Capture the cell that displays the provided text and extract its [x, y] central coordinate. 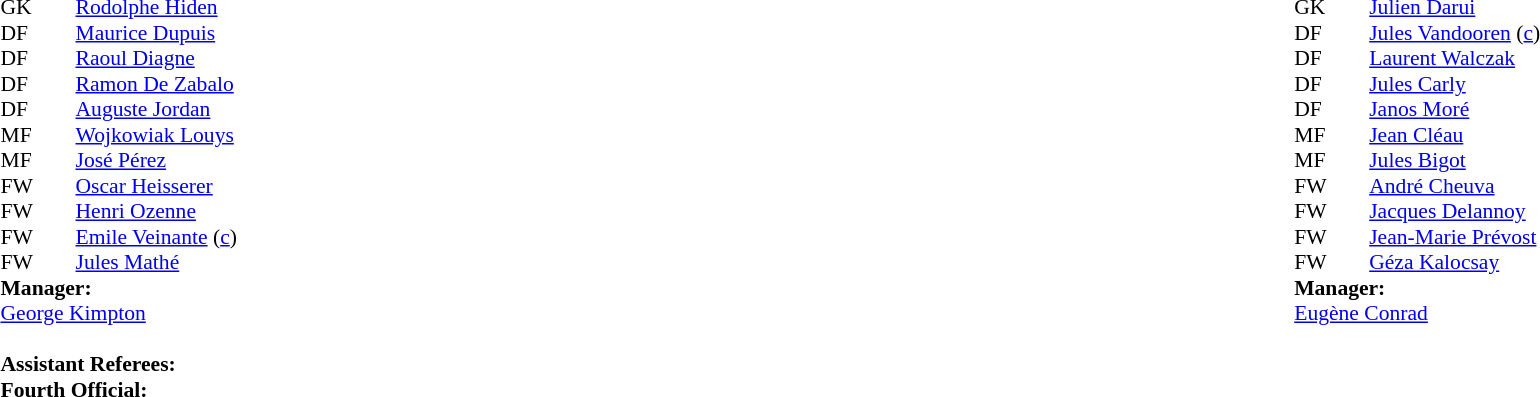
Henri Ozenne [156, 211]
Auguste Jordan [156, 109]
Janos Moré [1454, 109]
Jacques Delannoy [1454, 211]
Eugène Conrad [1417, 313]
Laurent Walczak [1454, 59]
Jean-Marie Prévost [1454, 237]
Wojkowiak Louys [156, 135]
André Cheuva [1454, 186]
Emile Veinante (c) [156, 237]
Jules Mathé [156, 263]
Maurice Dupuis [156, 33]
Oscar Heisserer [156, 186]
Jean Cléau [1454, 135]
José Pérez [156, 161]
Géza Kalocsay [1454, 263]
Jules Bigot [1454, 161]
Jules Vandooren (c) [1454, 33]
Jules Carly [1454, 84]
Raoul Diagne [156, 59]
Ramon De Zabalo [156, 84]
